Pinpoint the cell where the given text exists, returning its (x, y) midpoint coordinate. 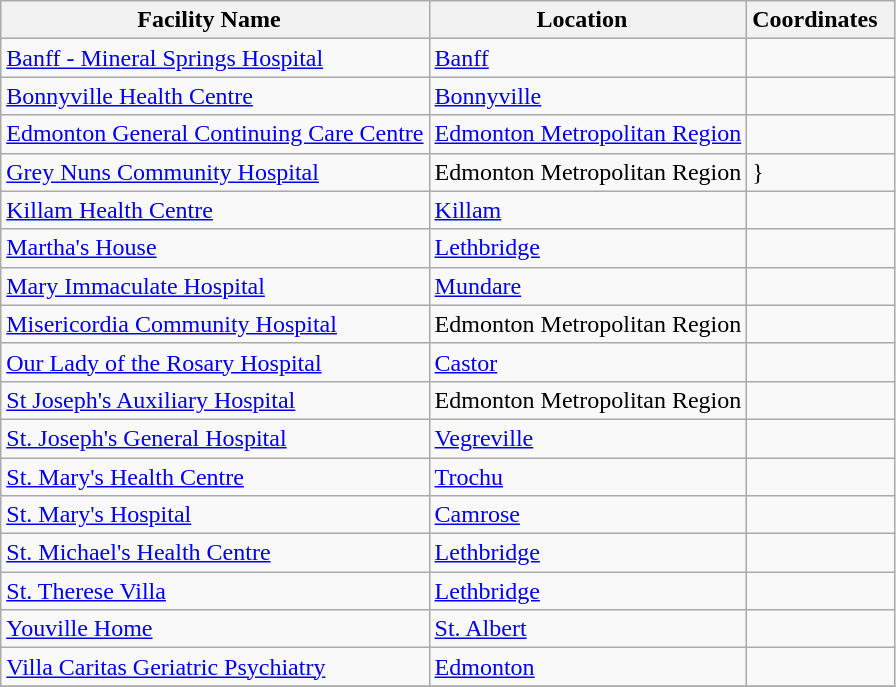
Coordinates (821, 20)
Youville Home (215, 629)
Banff (588, 58)
Misericordia Community Hospital (215, 324)
Camrose (588, 515)
Facility Name (215, 20)
Our Lady of the Rosary Hospital (215, 362)
Banff - Mineral Springs Hospital (215, 58)
St. Mary's Hospital (215, 515)
St. Joseph's General Hospital (215, 438)
Killam Health Centre (215, 210)
Martha's House (215, 248)
St. Therese Villa (215, 591)
St. Albert (588, 629)
Grey Nuns Community Hospital (215, 172)
Villa Caritas Geriatric Psychiatry (215, 667)
Mundare (588, 286)
St. Mary's Health Centre (215, 477)
Mary Immaculate Hospital (215, 286)
St Joseph's Auxiliary Hospital (215, 400)
Trochu (588, 477)
Edmonton General Continuing Care Centre (215, 134)
Bonnyville (588, 96)
Location (588, 20)
Vegreville (588, 438)
St. Michael's Health Centre (215, 553)
Bonnyville Health Centre (215, 96)
Killam (588, 210)
Castor (588, 362)
} (821, 172)
Edmonton (588, 667)
